Extract the (X, Y) coordinate from the center of the cell holding the provided text.  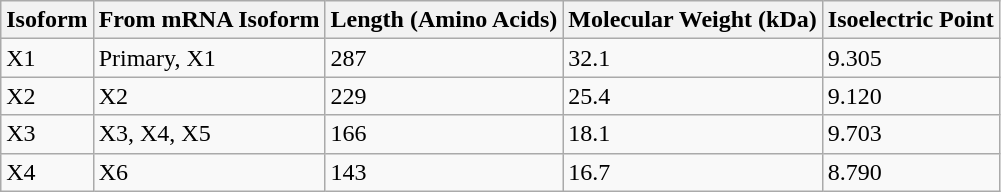
25.4 (693, 96)
Primary, X1 (209, 58)
X3 (47, 134)
166 (444, 134)
Isoform (47, 20)
Length (Amino Acids) (444, 20)
143 (444, 172)
9.120 (910, 96)
18.1 (693, 134)
9.305 (910, 58)
32.1 (693, 58)
X4 (47, 172)
8.790 (910, 172)
Molecular Weight (kDa) (693, 20)
From mRNA Isoform (209, 20)
229 (444, 96)
X6 (209, 172)
Isoelectric Point (910, 20)
X3, X4, X5 (209, 134)
16.7 (693, 172)
X1 (47, 58)
287 (444, 58)
9.703 (910, 134)
